Locate the cell with the specified text and output its (x, y) center coordinate. 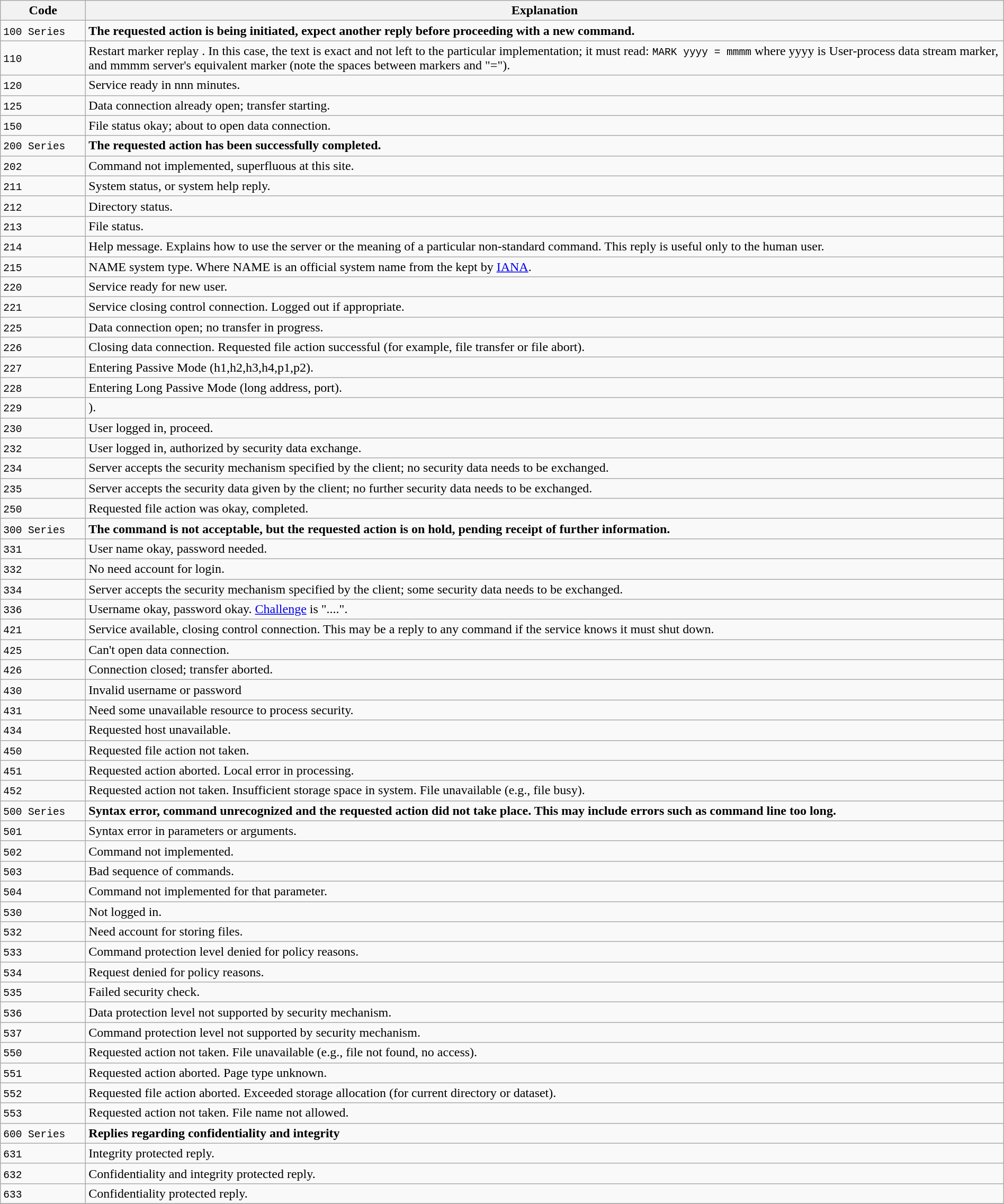
Data connection already open; transfer starting. (544, 105)
). (544, 408)
Invalid username or password (544, 690)
Syntax error, command unrecognized and the requested action did not take place. This may include errors such as command line too long. (544, 811)
221 (43, 307)
Not logged in. (544, 911)
Directory status. (544, 206)
Requested host unavailable. (544, 730)
426 (43, 670)
Syntax error in parameters or arguments. (544, 831)
The requested action has been successfully completed. (544, 146)
Need some unavailable resource to process security. (544, 710)
Server accepts the security mechanism specified by the client; some security data needs to be exchanged. (544, 589)
Command protection level not supported by security mechanism. (544, 1032)
235 (43, 488)
Request denied for policy reasons. (544, 972)
Command not implemented. (544, 851)
430 (43, 690)
530 (43, 911)
Requested action not taken. File unavailable (e.g., file not found, no access). (544, 1053)
Requested file action not taken. (544, 750)
434 (43, 730)
632 (43, 1173)
215 (43, 266)
Service ready for new user. (544, 287)
Service ready in nnn minutes. (544, 85)
225 (43, 327)
633 (43, 1193)
450 (43, 750)
425 (43, 650)
File status. (544, 226)
421 (43, 630)
334 (43, 589)
Service available, closing control connection. This may be a reply to any command if the service knows it must shut down. (544, 630)
230 (43, 428)
Entering Passive Mode (h1,h2,h3,h4,p1,p2). (544, 367)
Requested action not taken. File name not allowed. (544, 1113)
NAME system type. Where NAME is an official system name from the kept by IANA. (544, 266)
100 Series (43, 31)
534 (43, 972)
Help message. Explains how to use the server or the meaning of a particular non-standard command. This reply is useful only to the human user. (544, 246)
Requested file action was okay, completed. (544, 508)
503 (43, 871)
551 (43, 1073)
600 Series (43, 1133)
537 (43, 1032)
227 (43, 367)
File status okay; about to open data connection. (544, 125)
532 (43, 932)
553 (43, 1113)
Requested file action aborted. Exceeded storage allocation (for current directory or dataset). (544, 1093)
System status, or system help reply. (544, 186)
228 (43, 388)
Closing data connection. Requested file action successful (for example, file transfer or file abort). (544, 347)
125 (43, 105)
552 (43, 1093)
No need account for login. (544, 569)
211 (43, 186)
Data protection level not supported by security mechanism. (544, 1012)
234 (43, 468)
452 (43, 790)
150 (43, 125)
Replies regarding confidentiality and integrity (544, 1133)
220 (43, 287)
229 (43, 408)
550 (43, 1053)
501 (43, 831)
Confidentiality protected reply. (544, 1193)
Server accepts the security data given by the client; no further security data needs to be exchanged. (544, 488)
User name okay, password needed. (544, 549)
Server accepts the security mechanism specified by the client; no security data needs to be exchanged. (544, 468)
535 (43, 992)
200 Series (43, 146)
502 (43, 851)
Requested action aborted. Page type unknown. (544, 1073)
Failed security check. (544, 992)
Need account for storing files. (544, 932)
451 (43, 770)
250 (43, 508)
Command protection level denied for policy reasons. (544, 952)
Requested action not taken. Insufficient storage space in system. File unavailable (e.g., file busy). (544, 790)
533 (43, 952)
300 Series (43, 528)
213 (43, 226)
431 (43, 710)
226 (43, 347)
120 (43, 85)
Can't open data connection. (544, 650)
Data connection open; no transfer in progress. (544, 327)
The command is not acceptable, but the requested action is on hold, pending receipt of further information. (544, 528)
Requested action aborted. Local error in processing. (544, 770)
Entering Long Passive Mode (long address, port). (544, 388)
232 (43, 448)
500 Series (43, 811)
336 (43, 609)
Integrity protected reply. (544, 1153)
User logged in, authorized by security data exchange. (544, 448)
212 (43, 206)
Connection closed; transfer aborted. (544, 670)
110 (43, 58)
Username okay, password okay. Challenge is "....". (544, 609)
User logged in, proceed. (544, 428)
Bad sequence of commands. (544, 871)
The requested action is being initiated, expect another reply before proceeding with a new command. (544, 31)
331 (43, 549)
Confidentiality and integrity protected reply. (544, 1173)
332 (43, 569)
504 (43, 891)
Explanation (544, 11)
Command not implemented for that parameter. (544, 891)
Command not implemented, superfluous at this site. (544, 166)
Code (43, 11)
202 (43, 166)
631 (43, 1153)
536 (43, 1012)
214 (43, 246)
Service closing control connection. Logged out if appropriate. (544, 307)
